Output the [X, Y] coordinate of the center of the cell containing the given text.  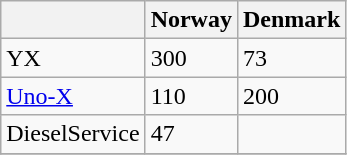
300 [191, 58]
47 [191, 134]
DieselService [73, 134]
73 [291, 58]
Denmark [291, 20]
110 [191, 96]
200 [291, 96]
YX [73, 58]
Norway [191, 20]
Uno-X [73, 96]
